Scan for the cell matching the given text and deliver its [X, Y] coordinate at center. 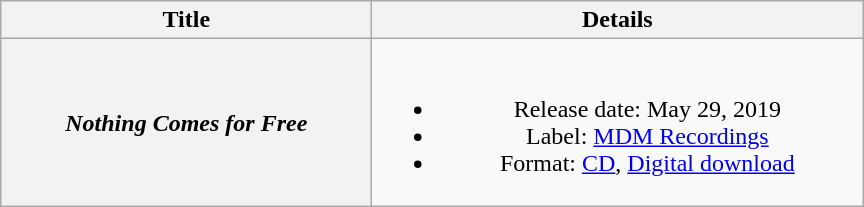
Details [618, 20]
Nothing Comes for Free [186, 122]
Release date: May 29, 2019Label: MDM RecordingsFormat: CD, Digital download [618, 122]
Title [186, 20]
